From the cell containing the given text, extract its center point as [x, y] coordinate. 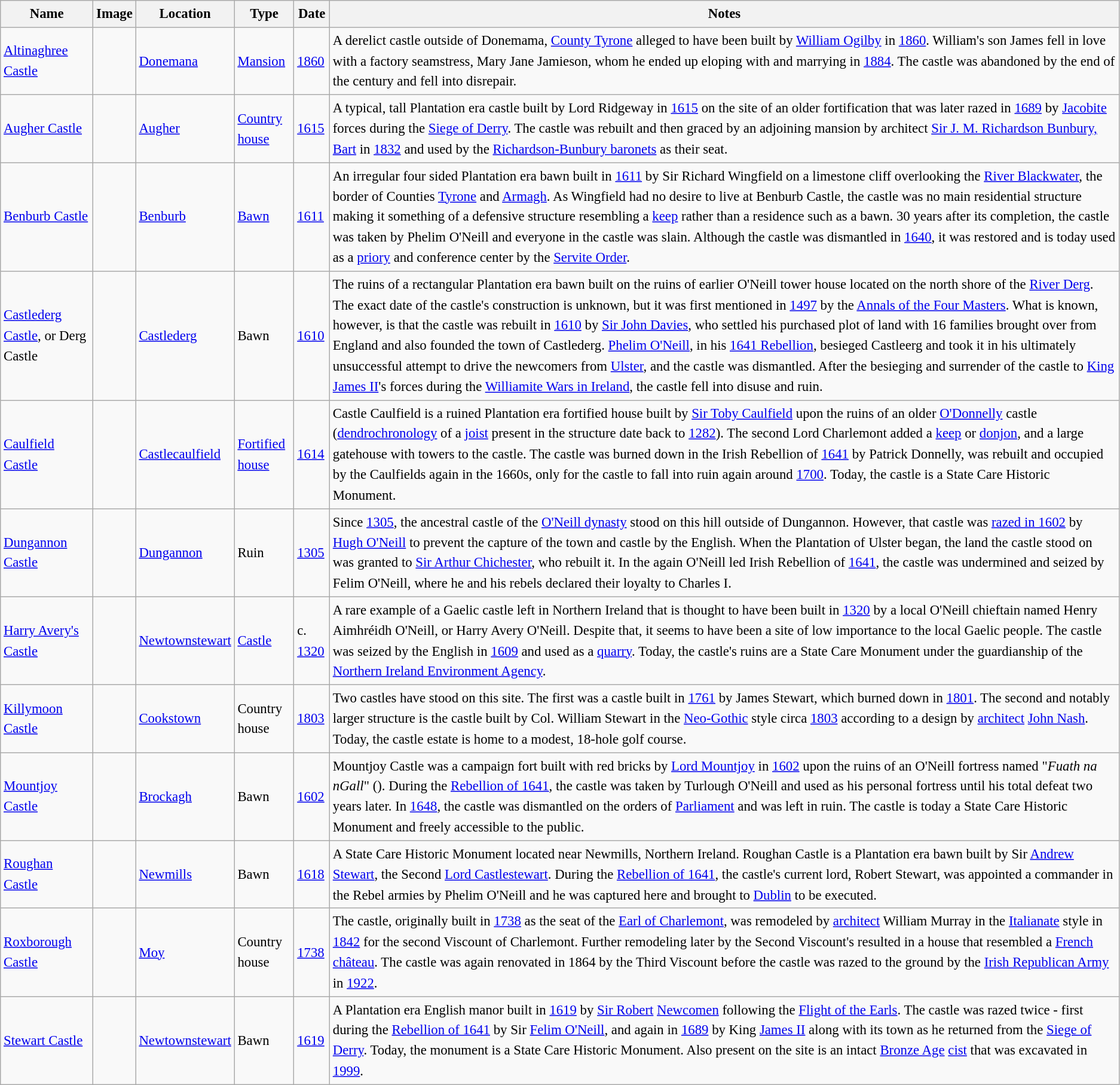
Harry Avery's Castle [47, 641]
c. 1320 [312, 641]
1615 [312, 129]
Brockagh [185, 796]
1738 [312, 952]
Name [47, 14]
Dungannon [185, 552]
Castle [264, 641]
1610 [312, 336]
Mansion [264, 61]
Benburb Castle [47, 217]
Killymoon Castle [47, 719]
Roughan Castle [47, 874]
Ruin [264, 552]
Location [185, 14]
Cookstown [185, 719]
Benburb [185, 217]
Dungannon Castle [47, 552]
Donemana [185, 61]
Caulfield Castle [47, 454]
1602 [312, 796]
Type [264, 14]
1619 [312, 1040]
1803 [312, 719]
Moy [185, 952]
1618 [312, 874]
Notes [724, 14]
Fortified house [264, 454]
Mountjoy Castle [47, 796]
Castlecaulfield [185, 454]
Altinaghree Castle [47, 61]
Roxborough Castle [47, 952]
Stewart Castle [47, 1040]
Castlederg Castle, or Derg Castle [47, 336]
Image [115, 14]
1611 [312, 217]
1860 [312, 61]
Newmills [185, 874]
Augher [185, 129]
1614 [312, 454]
Date [312, 14]
Augher Castle [47, 129]
1305 [312, 552]
Castlederg [185, 336]
